For the text-containing cell, return its midpoint in (x, y) coordinate format. 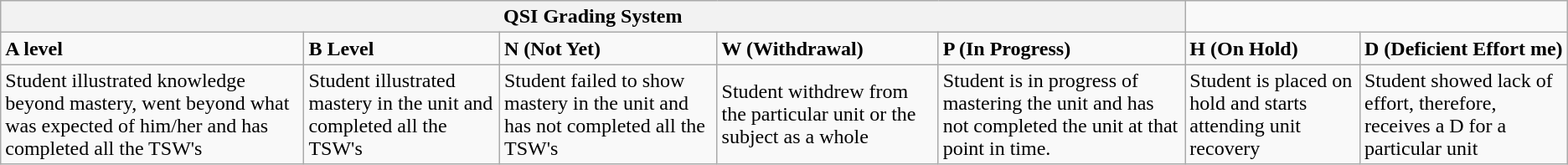
Student is placed on hold and starts attending unit recovery (1273, 114)
QSI Grading System (593, 17)
D (Deficient Effort me) (1463, 49)
Student is in progress of mastering the unit and has not completed the unit at that point in time. (1062, 114)
Student illustrated mastery in the unit and completed all the TSW's (402, 114)
Student failed to show mastery in the unit and has not completed all the TSW's (608, 114)
W (Withdrawal) (828, 49)
A level (152, 49)
Student showed lack of effort, therefore, receives a D for a particular unit (1463, 114)
Student withdrew from the particular unit or the subject as a whole (828, 114)
B Level (402, 49)
P (In Progress) (1062, 49)
Student illustrated knowledge beyond mastery, went beyond what was expected of him/her and has completed all the TSW's (152, 114)
N (Not Yet) (608, 49)
H (On Hold) (1273, 49)
